Pinpoint the cell where the given text exists, returning its [X, Y] midpoint coordinate. 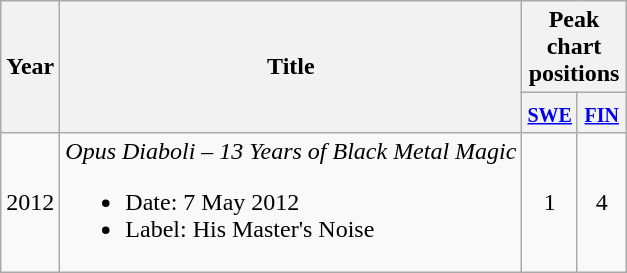
Peak chart positions [574, 47]
Opus Diaboli – 13 Years of Black Metal MagicDate: 7 May 2012Label: His Master's Noise [291, 203]
SWE [550, 113]
4 [602, 203]
2012 [30, 203]
Year [30, 67]
FIN [602, 113]
Title [291, 67]
1 [550, 203]
